Find where the given text appears and provide that cell's center as (X, Y) coordinate. 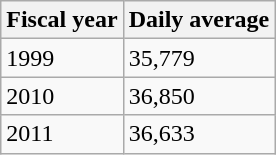
Fiscal year (62, 20)
2011 (62, 134)
35,779 (199, 58)
2010 (62, 96)
1999 (62, 58)
Daily average (199, 20)
36,633 (199, 134)
36,850 (199, 96)
